Provide the [X, Y] coordinate of the cell's center where the given text is located.  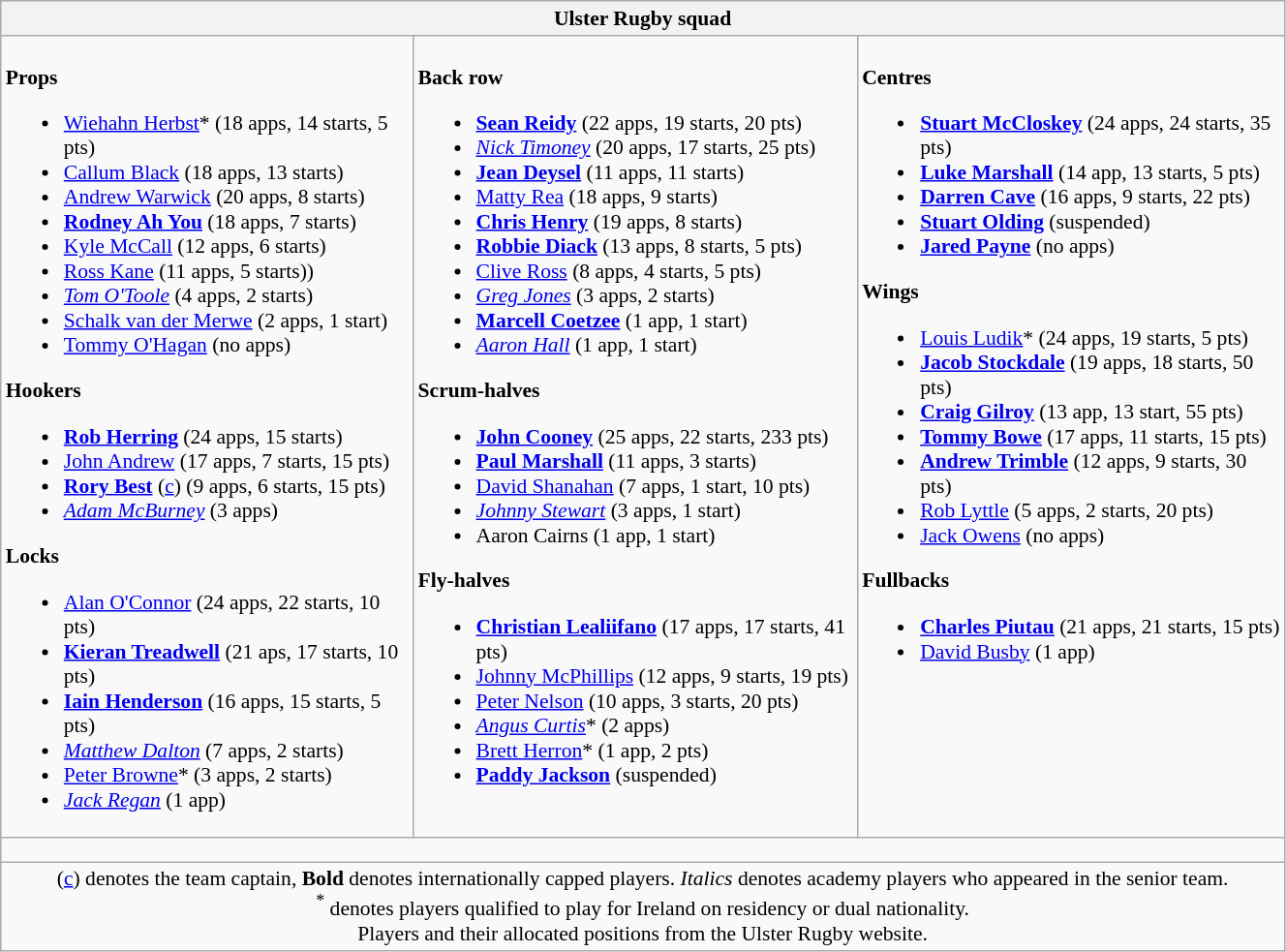
Ulster Rugby squad [643, 18]
